Capture the cell that displays the provided text and extract its [X, Y] central coordinate. 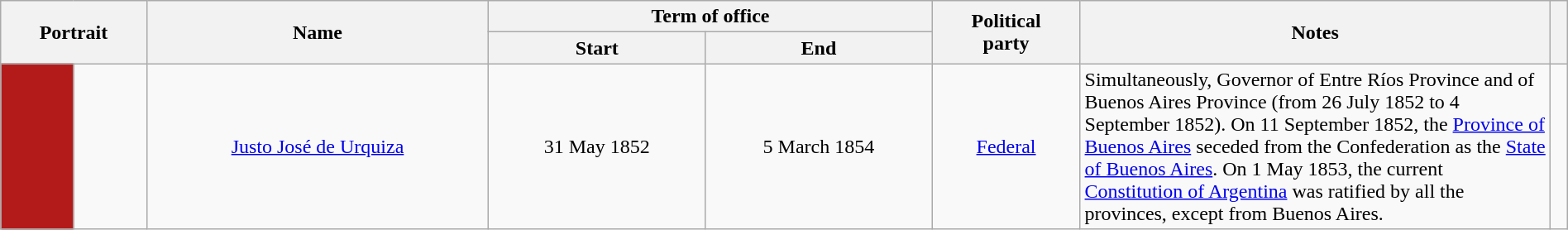
Name [318, 32]
Politicalparty [1006, 32]
Portrait [74, 32]
Term of office [710, 17]
Notes [1315, 32]
Start [597, 48]
Justo José de Urquiza [318, 146]
End [819, 48]
5 March 1854 [819, 146]
31 May 1852 [597, 146]
Federal [1006, 146]
